From the cell containing the given text, extract its center point as (x, y) coordinate. 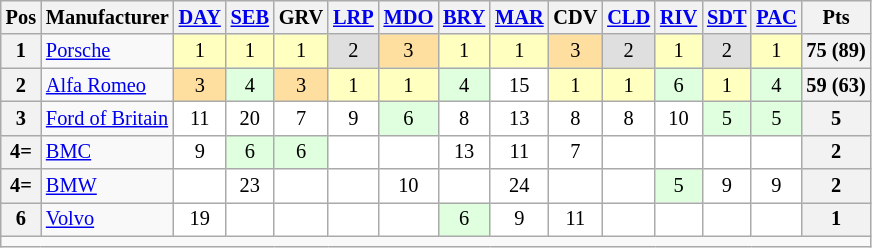
GRV (301, 17)
PAC (776, 17)
DAY (200, 17)
BMC (108, 152)
Pos (21, 17)
23 (250, 186)
Pts (836, 17)
CLD (628, 17)
Alfa Romeo (108, 85)
15 (519, 85)
19 (200, 219)
20 (250, 118)
BMW (108, 186)
LRP (353, 17)
Volvo (108, 219)
Porsche (108, 51)
CDV (575, 17)
59 (63) (836, 85)
MDO (409, 17)
24 (519, 186)
RIV (678, 17)
Manufacturer (108, 17)
SEB (250, 17)
Ford of Britain (108, 118)
75 (89) (836, 51)
MAR (519, 17)
BRY (464, 17)
SDT (726, 17)
